From the cell containing the given text, extract its center point as [X, Y] coordinate. 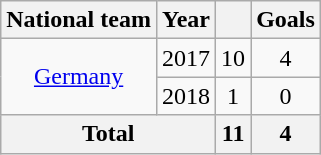
Goals [286, 20]
Total [108, 134]
0 [286, 96]
11 [234, 134]
10 [234, 58]
National team [79, 20]
Year [186, 20]
2018 [186, 96]
1 [234, 96]
Germany [79, 77]
2017 [186, 58]
